Pinpoint the cell where the given text exists, returning its (X, Y) midpoint coordinate. 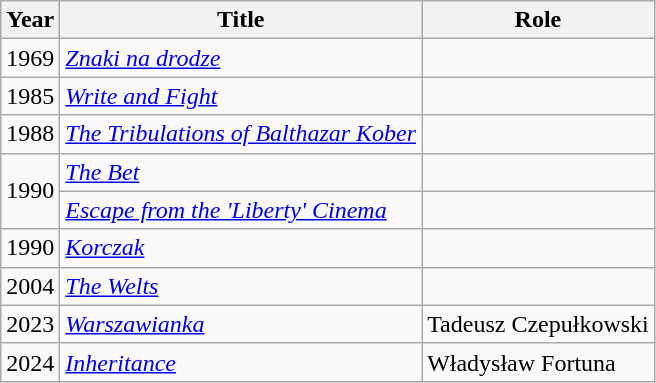
2004 (30, 286)
1985 (30, 96)
Znaki na drodze (241, 58)
Korczak (241, 248)
Władysław Fortuna (538, 362)
The Welts (241, 286)
The Tribulations of Balthazar Kober (241, 134)
Tadeusz Czepułkowski (538, 324)
Escape from the 'Liberty' Cinema (241, 210)
2024 (30, 362)
Role (538, 20)
1969 (30, 58)
The Bet (241, 172)
Title (241, 20)
1988 (30, 134)
Inheritance (241, 362)
Warszawianka (241, 324)
Write and Fight (241, 96)
2023 (30, 324)
Year (30, 20)
